Provide the (x, y) coordinate of the cell's center where the given text is located.  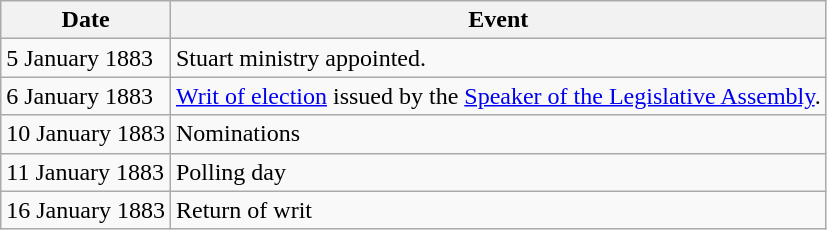
Polling day (498, 172)
Stuart ministry appointed. (498, 58)
Return of writ (498, 210)
6 January 1883 (86, 96)
11 January 1883 (86, 172)
Nominations (498, 134)
5 January 1883 (86, 58)
16 January 1883 (86, 210)
Date (86, 20)
10 January 1883 (86, 134)
Event (498, 20)
Writ of election issued by the Speaker of the Legislative Assembly. (498, 96)
